Return (X, Y) of the center of cell containing provided text 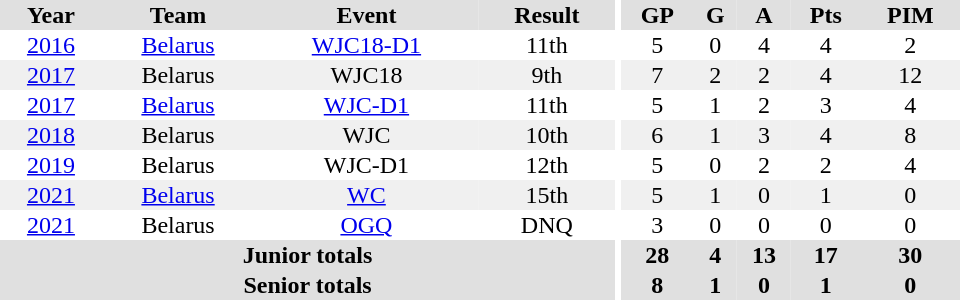
Event (366, 15)
13 (764, 255)
OGQ (366, 225)
GP (658, 15)
28 (658, 255)
12 (910, 75)
7 (658, 75)
Senior totals (308, 285)
Result (547, 15)
15th (547, 195)
WC (366, 195)
Pts (826, 15)
Year (51, 15)
17 (826, 255)
DNQ (547, 225)
30 (910, 255)
G (716, 15)
A (764, 15)
2019 (51, 165)
WJC18 (366, 75)
PIM (910, 15)
6 (658, 135)
2016 (51, 45)
9th (547, 75)
Team (178, 15)
WJC (366, 135)
10th (547, 135)
WJC18-D1 (366, 45)
Junior totals (308, 255)
2018 (51, 135)
12th (547, 165)
